Pinpoint the cell where the given text exists, returning its (X, Y) midpoint coordinate. 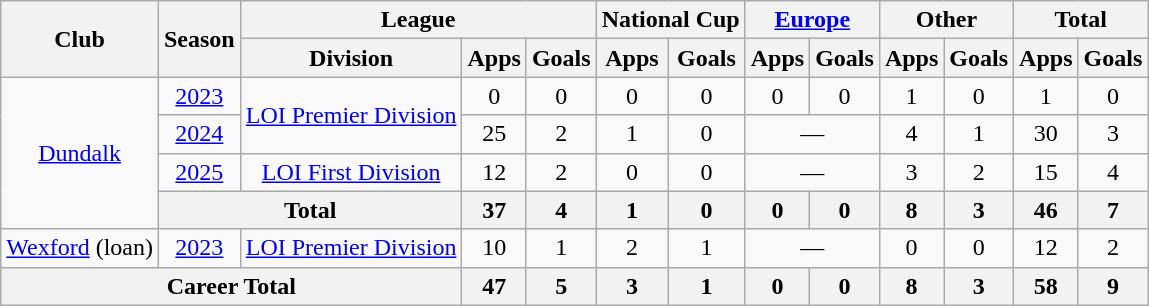
2025 (199, 172)
46 (1046, 210)
Club (80, 39)
Career Total (232, 286)
Wexford (loan) (80, 248)
2024 (199, 134)
Division (351, 58)
Europe (812, 20)
10 (494, 248)
9 (1113, 286)
47 (494, 286)
Season (199, 39)
15 (1046, 172)
30 (1046, 134)
National Cup (670, 20)
Other (946, 20)
7 (1113, 210)
Dundalk (80, 153)
League (418, 20)
LOI First Division (351, 172)
58 (1046, 286)
5 (561, 286)
25 (494, 134)
37 (494, 210)
